Search for the cell housing the specified text and yield its [X, Y] center coordinate. 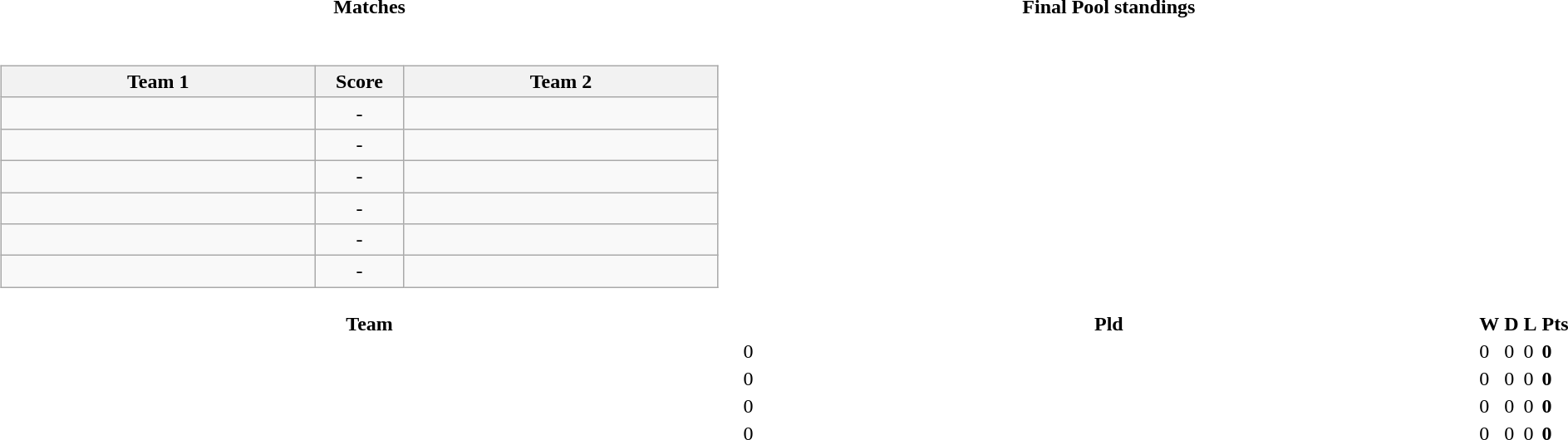
Team 2 [561, 81]
Score [359, 81]
D [1511, 324]
L [1531, 324]
Team 1 [158, 81]
W [1489, 324]
Pld [1108, 324]
